Extract the [x, y] coordinate from the center of the cell holding the provided text.  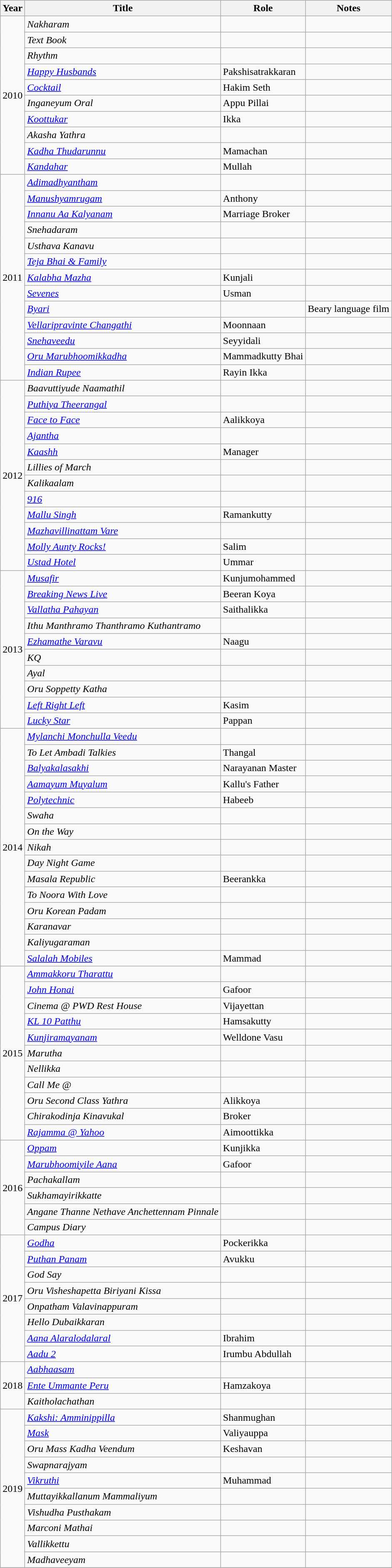
Oru Mass Kadha Veendum [123, 1449]
Kaitholachathan [123, 1401]
Saithalikka [263, 610]
Hamzakoya [263, 1385]
Beeran Koya [263, 594]
Kalabha Mazha [123, 277]
Kasim [263, 705]
Ikka [263, 119]
Ammakkoru Tharattu [123, 974]
Teja Bhai & Family [123, 262]
Ramankutty [263, 515]
KL 10 Patthu [123, 1021]
Nakharam [123, 24]
Ente Ummante Peru [123, 1385]
Godha [123, 1243]
Rayin Ikka [263, 372]
Kaliyugaraman [123, 942]
Salim [263, 547]
2016 [12, 1187]
Polytechnic [123, 800]
Day Night Game [123, 863]
Manushyamrugam [123, 198]
Kunjumohammed [263, 578]
Muttayikkallanum Mammaliyum [123, 1496]
Baavuttiyude Naamathil [123, 388]
Mullah [263, 166]
Mylanchi Monchulla Veedu [123, 737]
Pockerikka [263, 1243]
Salalah Mobiles [123, 958]
Marubhoomiyile Aana [123, 1164]
Angane Thanne Nethave Anchettennam Pinnale [123, 1212]
Pappan [263, 721]
Title [123, 8]
Rajamma @ Yahoo [123, 1132]
Cinema @ PWD Rest House [123, 1006]
Chirakodinja Kinavukal [123, 1116]
2013 [12, 650]
Mammadkutty Bhai [263, 356]
Pachakallam [123, 1180]
Marriage Broker [263, 214]
Swapnarajyam [123, 1464]
Welldone Vasu [263, 1037]
Ithu Manthramo Thanthramo Kuthantramo [123, 626]
Mazhavillinattam Vare [123, 531]
Notes [349, 8]
Kunjali [263, 277]
Innanu Aa Kalyanam [123, 214]
Aana Alaralodalaral [123, 1338]
Narayanan Master [263, 768]
Vijayettan [263, 1006]
Karanavar [123, 926]
To Noora With Love [123, 895]
Habeeb [263, 800]
Lillies of March [123, 467]
Mammad [263, 958]
Kaashh [123, 451]
Kalikaalam [123, 483]
Role [263, 8]
Broker [263, 1116]
Molly Aunty Rocks! [123, 547]
Puthiya Theerangal [123, 404]
Lucky Star [123, 721]
Masala Republic [123, 879]
Beerankka [263, 879]
2010 [12, 96]
Mallu Singh [123, 515]
Onpatham Valavinappuram [123, 1306]
Mask [123, 1433]
Vikruthi [123, 1481]
Anthony [263, 198]
Oru Marubhoomikkadha [123, 356]
Aabhaasam [123, 1370]
Inganeyum Oral [123, 103]
Usthava Kanavu [123, 246]
Cocktail [123, 87]
Aimoottikka [263, 1132]
Nellikka [123, 1069]
Oppam [123, 1148]
Kunjikka [263, 1148]
Muhammad [263, 1481]
Mamachan [263, 151]
2019 [12, 1488]
Indian Rupee [123, 372]
Sevenes [123, 293]
Beary language film [349, 309]
Vallikkettu [123, 1544]
Ajantha [123, 435]
Akasha Yathra [123, 135]
Oru Korean Padam [123, 910]
Snehadaram [123, 230]
Puthan Panam [123, 1259]
Aadu 2 [123, 1354]
KQ [123, 657]
Madhaveeyam [123, 1560]
John Honai [123, 990]
Keshavan [263, 1449]
Happy Husbands [123, 72]
Avukku [263, 1259]
Hello Dubaikkaran [123, 1322]
Kunjiramayanam [123, 1037]
Left Right Left [123, 705]
Balyakalasakhi [123, 768]
Face to Face [123, 420]
Vallatha Pahayan [123, 610]
Marconi Mathai [123, 1528]
2017 [12, 1298]
Oru Visheshapetta Biriyani Kissa [123, 1291]
Thangal [263, 752]
Rhythm [123, 56]
Moonnaan [263, 325]
Swaha [123, 816]
Year [12, 8]
Ibrahim [263, 1338]
Koottukar [123, 119]
Musafir [123, 578]
Vellaripravinte Changathi [123, 325]
Byari [123, 309]
Seyyidali [263, 341]
Irumbu Abdullah [263, 1354]
Valiyauppa [263, 1433]
Snehaveedu [123, 341]
Manager [263, 451]
Campus Diary [123, 1227]
Alikkoya [263, 1101]
Ummar [263, 562]
Kallu's Father [263, 784]
To Let Ambadi Talkies [123, 752]
2012 [12, 475]
2015 [12, 1053]
Hakim Seth [263, 87]
Nikah [123, 847]
2011 [12, 277]
Sukhamayirikkatte [123, 1195]
Shanmughan [263, 1417]
Text Book [123, 40]
Kadha Thudarunnu [123, 151]
Ustad Hotel [123, 562]
On the Way [123, 831]
Ayal [123, 673]
Oru Soppetty Katha [123, 689]
2014 [12, 848]
Adimadhyantham [123, 182]
Usman [263, 293]
Hamsakutty [263, 1021]
916 [123, 499]
Kakshi: Amminippilla [123, 1417]
2018 [12, 1385]
Kandahar [123, 166]
Breaking News Live [123, 594]
Ezhamathe Varavu [123, 641]
Call Me @ [123, 1085]
Vishudha Pusthakam [123, 1512]
God Say [123, 1275]
Aalikkoya [263, 420]
Oru Second Class Yathra [123, 1101]
Pakshisatrakkaran [263, 72]
Marutha [123, 1053]
Aamayum Muyalum [123, 784]
Appu Pillai [263, 103]
Naagu [263, 641]
